Detect which cell encompasses the target text, then output its (X, Y) center coordinate. 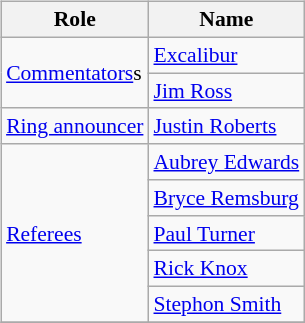
Excalibur (226, 55)
Stephon Smith (226, 305)
Name (226, 20)
Aubrey Edwards (226, 162)
Role (74, 20)
Justin Roberts (226, 126)
Rick Knox (226, 269)
Jim Ross (226, 91)
Ring announcer (74, 126)
Commentatorss (74, 72)
Referees (74, 233)
Paul Turner (226, 233)
Bryce Remsburg (226, 198)
